Determine the [X, Y] coordinate at the center of the cell enclosing the given text.  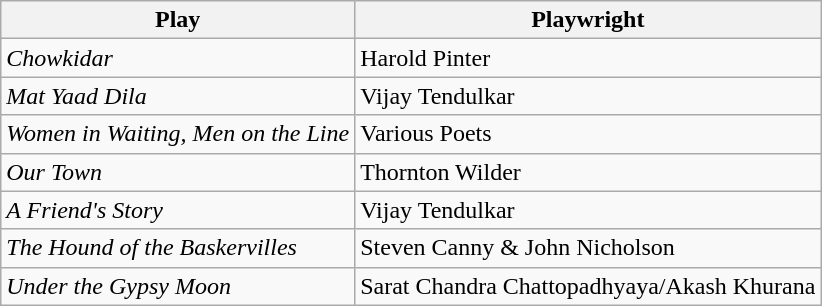
Sarat Chandra Chattopadhyaya/Akash Khurana [588, 286]
Women in Waiting, Men on the Line [178, 134]
Play [178, 20]
Various Poets [588, 134]
Chowkidar [178, 58]
Harold Pinter [588, 58]
The Hound of the Baskervilles [178, 248]
A Friend's Story [178, 210]
Mat Yaad Dila [178, 96]
Playwright [588, 20]
Our Town [178, 172]
Under the Gypsy Moon [178, 286]
Steven Canny & John Nicholson [588, 248]
Thornton Wilder [588, 172]
